Locate the cell with the specified text and output its [X, Y] center coordinate. 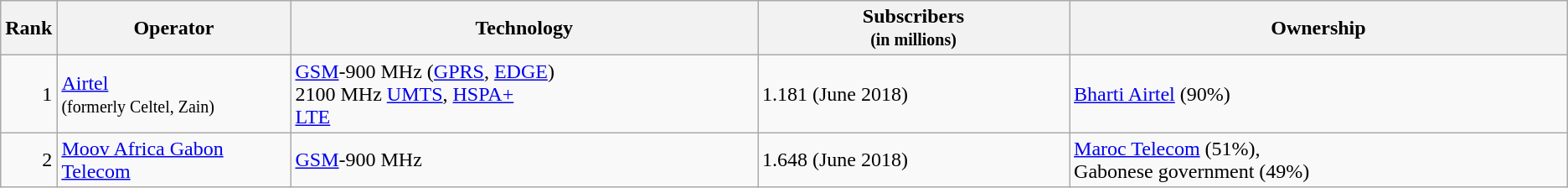
Bharti Airtel (90%) [1318, 94]
Technology [524, 29]
Airtel(formerly Celtel, Zain) [174, 94]
1 [28, 94]
Operator [174, 29]
Maroc Telecom (51%), Gabonese government (49%) [1318, 159]
GSM-900 MHz (GPRS, EDGE)2100 MHz UMTS, HSPA+LTE [524, 94]
Subscribers(in millions) [913, 29]
1.181 (June 2018) [913, 94]
Ownership [1318, 29]
1.648 (June 2018) [913, 159]
Rank [28, 29]
GSM-900 MHz [524, 159]
Moov Africa Gabon Telecom [174, 159]
2 [28, 159]
